Identify which cell holds the provided text, then report its [x, y] central coordinate. 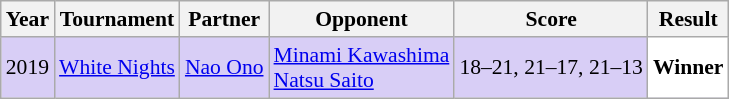
18–21, 21–17, 21–13 [551, 68]
Nao Ono [224, 68]
White Nights [117, 68]
Year [28, 19]
Score [551, 19]
Winner [688, 68]
Partner [224, 19]
Tournament [117, 19]
2019 [28, 68]
Result [688, 19]
Opponent [362, 19]
Minami Kawashima Natsu Saito [362, 68]
